Provide the [X, Y] coordinate of the cell's center where the given text is located.  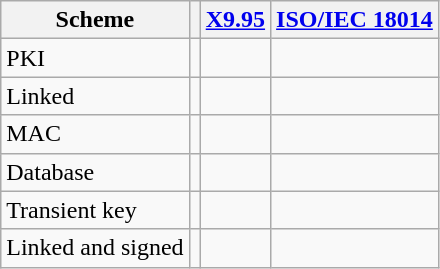
ISO/IEC 18014 [355, 20]
MAC [95, 134]
X9.95 [235, 20]
Scheme [95, 20]
Transient key [95, 210]
Linked [95, 96]
PKI [95, 58]
Linked and signed [95, 248]
Database [95, 172]
